From the cell containing the given text, extract its center point as (X, Y) coordinate. 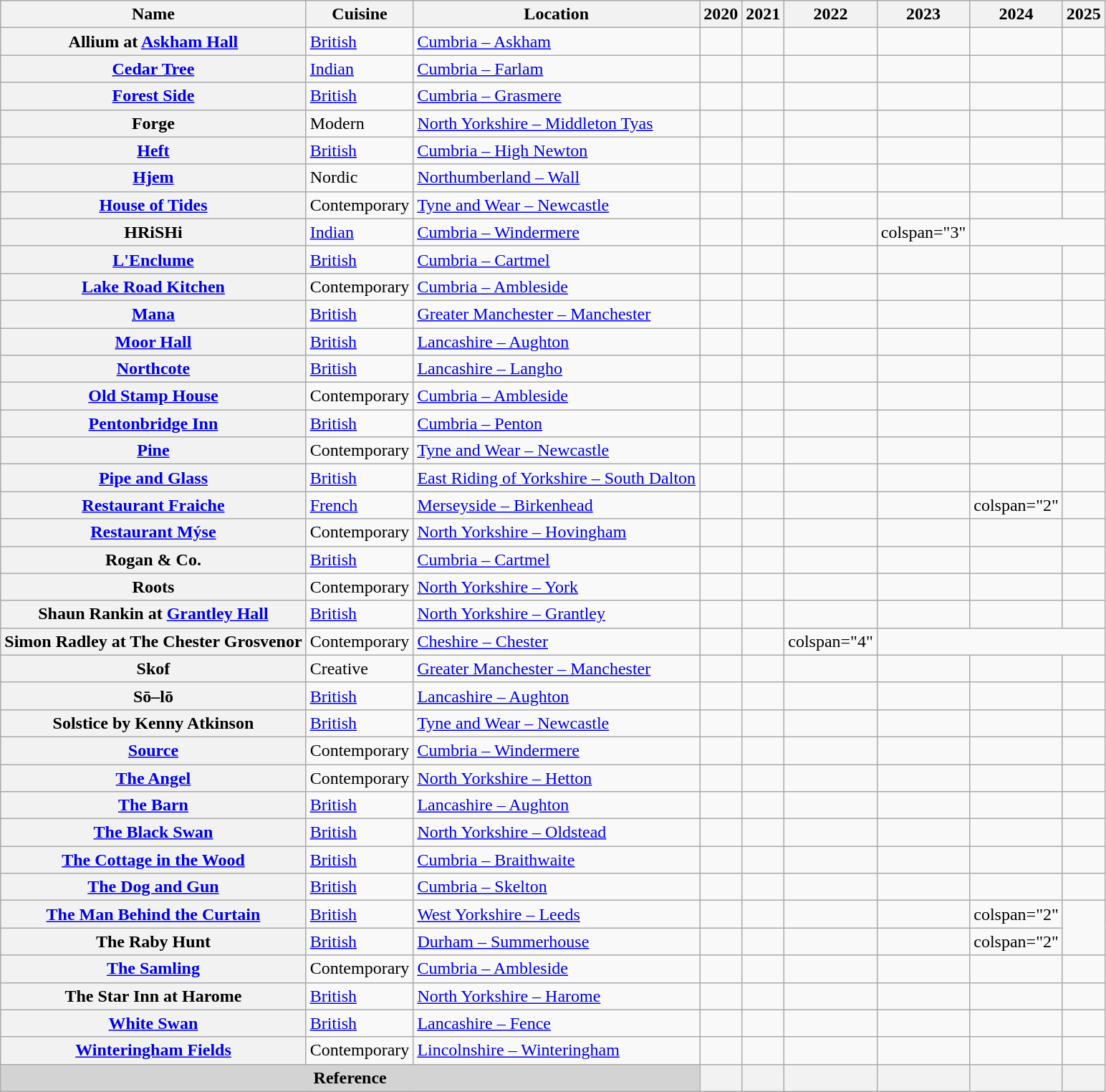
colspan="3" (923, 232)
Location (557, 14)
The Angel (153, 777)
The Raby Hunt (153, 942)
Sō–lō (153, 696)
Rogan & Co. (153, 560)
Mana (153, 314)
2024 (1016, 14)
North Yorkshire – Grantley (557, 614)
2023 (923, 14)
Cumbria – Grasmere (557, 96)
Pipe and Glass (153, 478)
2020 (721, 14)
L'Enclume (153, 259)
Winteringham Fields (153, 1050)
Cumbria – Skelton (557, 887)
Forest Side (153, 96)
North Yorkshire – Hetton (557, 777)
Restaurant Fraiche (153, 505)
Cumbria – Askham (557, 42)
HRiSHi (153, 232)
Roots (153, 587)
Cuisine (360, 14)
Shaun Rankin at Grantley Hall (153, 614)
Reference (350, 1078)
Lincolnshire – Winteringham (557, 1050)
Cedar Tree (153, 69)
Modern (360, 123)
North Yorkshire – Harome (557, 996)
2025 (1083, 14)
The Man Behind the Curtain (153, 914)
French (360, 505)
Source (153, 750)
Allium at Askham Hall (153, 42)
Heft (153, 150)
Restaurant Mýse (153, 532)
North Yorkshire – Oldstead (557, 833)
2022 (831, 14)
Merseyside – Birkenhead (557, 505)
The Black Swan (153, 833)
Cumbria – High Newton (557, 150)
Durham – Summerhouse (557, 942)
The Cottage in the Wood (153, 860)
Cumbria – Braithwaite (557, 860)
Forge (153, 123)
Lancashire – Fence (557, 1023)
Cumbria – Farlam (557, 69)
The Samling (153, 969)
Old Stamp House (153, 396)
House of Tides (153, 205)
Skof (153, 669)
North Yorkshire – York (557, 587)
Hjem (153, 178)
Pine (153, 451)
Pentonbridge Inn (153, 423)
North Yorkshire – Hovingham (557, 532)
East Riding of Yorkshire – South Dalton (557, 478)
2021 (764, 14)
White Swan (153, 1023)
Cheshire – Chester (557, 641)
Creative (360, 669)
colspan="4" (831, 641)
Simon Radley at The Chester Grosvenor (153, 641)
Cumbria – Penton (557, 423)
North Yorkshire – Middleton Tyas (557, 123)
Moor Hall (153, 342)
The Barn (153, 805)
Northcote (153, 369)
Name (153, 14)
The Star Inn at Harome (153, 996)
Nordic (360, 178)
Lake Road Kitchen (153, 287)
The Dog and Gun (153, 887)
Lancashire – Langho (557, 369)
Northumberland – Wall (557, 178)
West Yorkshire – Leeds (557, 914)
Solstice by Kenny Atkinson (153, 723)
